Output the (x, y) coordinate of the center of the cell containing the given text.  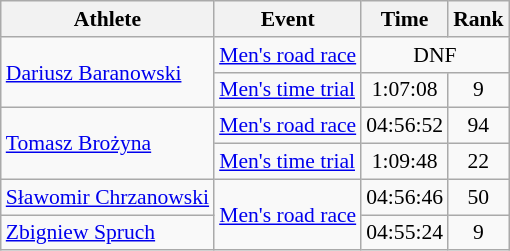
50 (478, 197)
Time (404, 19)
04:55:24 (404, 233)
Athlete (108, 19)
Zbigniew Spruch (108, 233)
Sławomir Chrzanowski (108, 197)
94 (478, 126)
1:07:08 (404, 90)
22 (478, 162)
1:09:48 (404, 162)
04:56:52 (404, 126)
Event (288, 19)
04:56:46 (404, 197)
Rank (478, 19)
Dariusz Baranowski (108, 72)
Tomasz Brożyna (108, 144)
DNF (434, 55)
